Determine the (X, Y) coordinate at the center of the cell enclosing the given text.  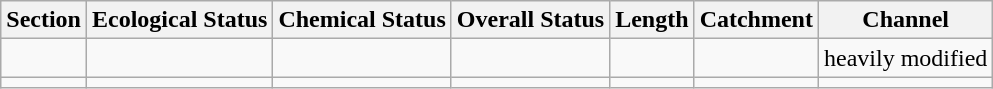
Ecological Status (179, 20)
Section (44, 20)
Channel (905, 20)
Chemical Status (362, 20)
Overall Status (530, 20)
heavily modified (905, 58)
Length (652, 20)
Catchment (756, 20)
